For the text-containing cell, return its midpoint in [X, Y] coordinate format. 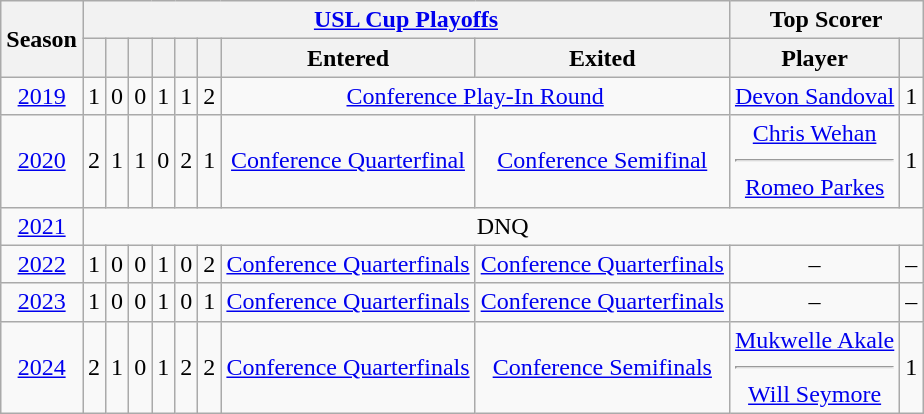
Conference Semifinals [602, 367]
2022 [42, 264]
Chris Wehan Romeo Parkes [814, 161]
Season [42, 39]
Devon Sandoval [814, 96]
2021 [42, 226]
2023 [42, 302]
Entered [348, 58]
Player [814, 58]
2024 [42, 367]
Conference Play-In Round [476, 96]
Conference Quarterfinal [348, 161]
Conference Semifinal [602, 161]
DNQ [502, 226]
Top Scorer [826, 20]
2019 [42, 96]
Mukwelle Akale Will Seymore [814, 367]
Exited [602, 58]
2020 [42, 161]
USL Cup Playoffs [406, 20]
